Return the [X, Y] coordinate for the center point of the cell that contains the specified text.  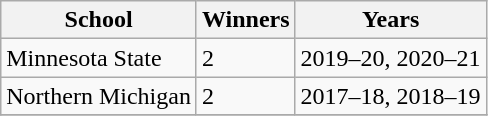
Minnesota State [99, 58]
Years [390, 20]
Northern Michigan [99, 96]
Winners [246, 20]
2019–20, 2020–21 [390, 58]
2017–18, 2018–19 [390, 96]
School [99, 20]
